For the text-containing cell, return its midpoint in [x, y] coordinate format. 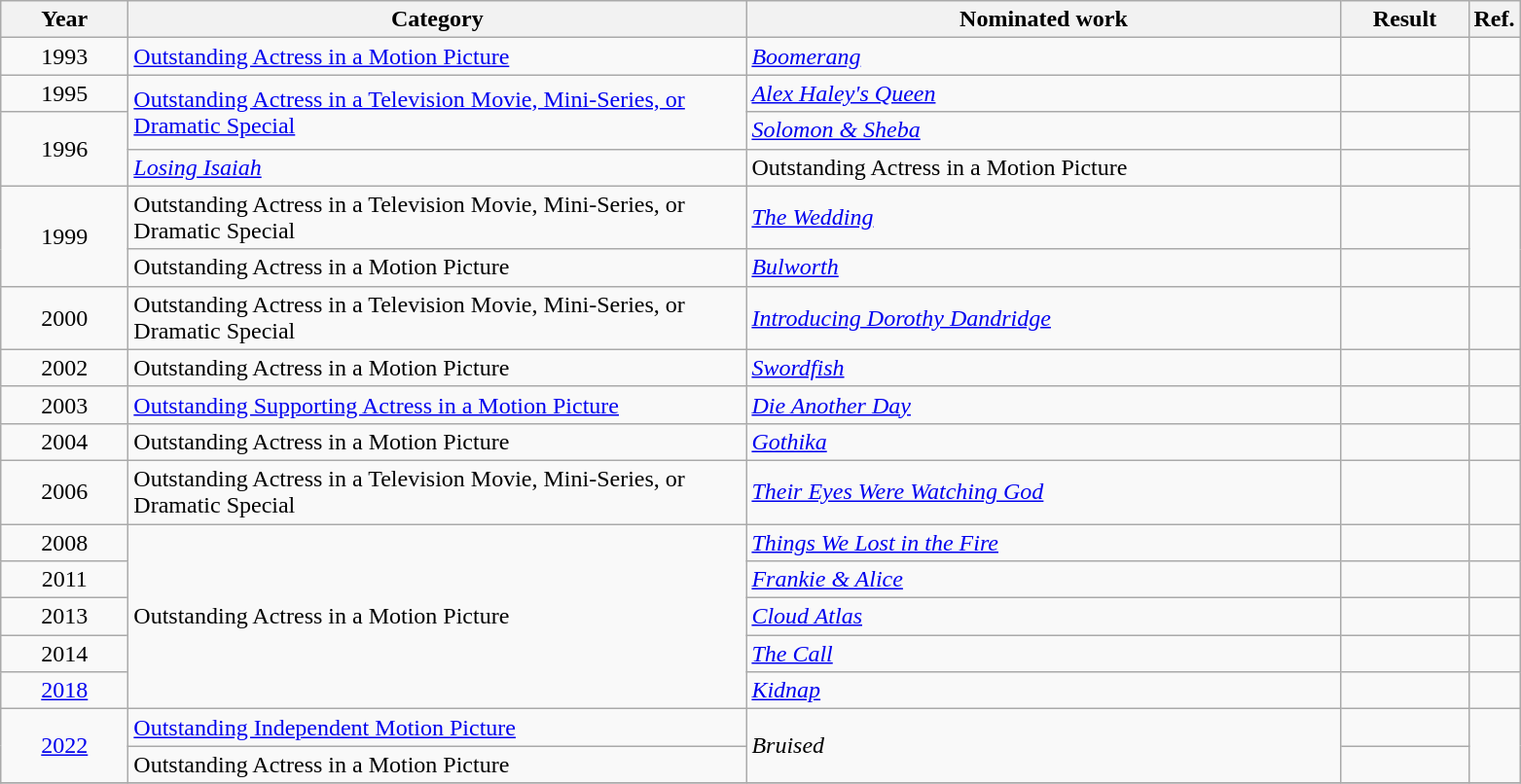
Solomon & Sheba [1043, 130]
2000 [64, 317]
2008 [64, 542]
1993 [64, 56]
Alex Haley's Queen [1043, 93]
The Call [1043, 654]
Outstanding Independent Motion Picture [438, 728]
Cloud Atlas [1043, 617]
Result [1405, 19]
1999 [64, 235]
Introducing Dorothy Dandridge [1043, 317]
Things We Lost in the Fire [1043, 542]
Bulworth [1043, 267]
1995 [64, 93]
Bruised [1043, 746]
Outstanding Supporting Actress in a Motion Picture [438, 405]
2002 [64, 368]
Nominated work [1043, 19]
Frankie & Alice [1043, 580]
2022 [64, 746]
Their Eyes Were Watching God [1043, 492]
The Wedding [1043, 218]
1996 [64, 149]
2003 [64, 405]
Boomerang [1043, 56]
2013 [64, 617]
Losing Isaiah [438, 167]
2004 [64, 442]
Category [438, 19]
Die Another Day [1043, 405]
2006 [64, 492]
Kidnap [1043, 691]
Year [64, 19]
Swordfish [1043, 368]
2014 [64, 654]
Gothika [1043, 442]
2011 [64, 580]
2018 [64, 691]
Ref. [1495, 19]
